Scan for the cell matching the given text and deliver its [X, Y] coordinate at center. 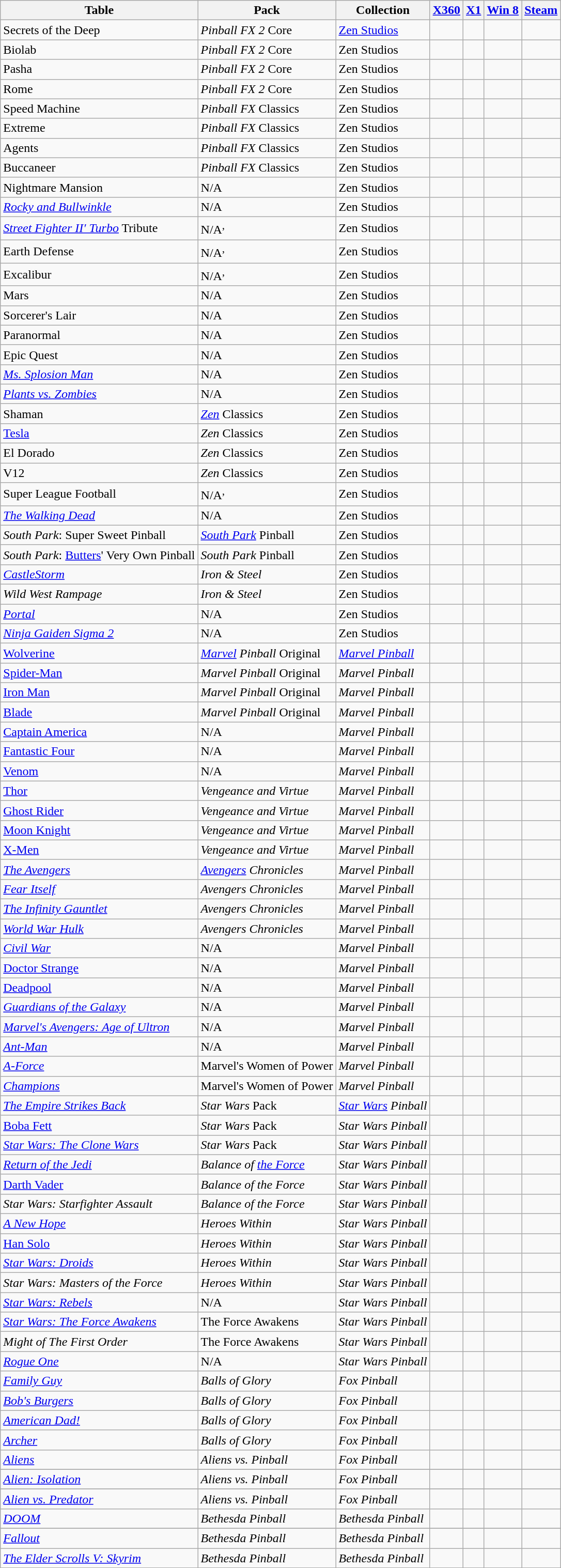
Mars [99, 296]
Portal [99, 614]
Marvel's Avengers: Age of Ultron [99, 1027]
Champions [99, 1086]
Buccaneer [99, 167]
Thor [99, 791]
Deadpool [99, 988]
Shaman [99, 413]
Return of the Jedi [99, 1164]
Pack [267, 10]
South Park: Super Sweet Pinball [99, 535]
Alien: Isolation [99, 1479]
Star Wars: Masters of the Force [99, 1283]
The Avengers [99, 869]
Table [99, 10]
Excalibur [99, 275]
Venom [99, 771]
Star Wars: The Clone Wars [99, 1145]
Agents [99, 148]
Ant-Man [99, 1047]
Blade [99, 712]
Bob's Burgers [99, 1401]
The Empire Strikes Back [99, 1105]
A-Force [99, 1066]
Super League Football [99, 494]
Star Wars: Rebels [99, 1302]
American Dad! [99, 1420]
Guardians of the Galaxy [99, 1007]
Spider-Man [99, 673]
Wild West Rampage [99, 594]
Biolab [99, 50]
Darth Vader [99, 1184]
Extreme [99, 128]
Alien vs. Predator [99, 1499]
Sorcerer's Lair [99, 315]
Epic Quest [99, 355]
X360 [446, 10]
Star Wars: The Force Awakens [99, 1322]
Paranormal [99, 335]
Ghost Rider [99, 810]
South Park: Butters' Very Own Pinball [99, 555]
X-Men [99, 850]
DOOM [99, 1518]
Iron Man [99, 693]
Wolverine [99, 653]
The Walking Dead [99, 515]
Rocky and Bullwinkle [99, 207]
El Dorado [99, 453]
The Infinity Gauntlet [99, 909]
Ms. Splosion Man [99, 374]
Fantastic Four [99, 751]
Win 8 [503, 10]
Street Fighter II′ Turbo Tribute [99, 228]
Earth Defense [99, 251]
Rogue One [99, 1361]
Civil War [99, 948]
Boba Fett [99, 1125]
Secrets of the Deep [99, 30]
Might of The First Order [99, 1342]
Aliens [99, 1459]
Family Guy [99, 1381]
Tesla [99, 434]
CastleStorm [99, 574]
Star Wars: Starfighter Assault [99, 1204]
Speed Machine [99, 109]
Collection [383, 10]
A New Hope [99, 1224]
Moon Knight [99, 830]
Captain America [99, 732]
Doctor Strange [99, 968]
Archer [99, 1440]
Ninja Gaiden Sigma 2 [99, 634]
Fallout [99, 1539]
Rome [99, 89]
Plants vs. Zombies [99, 394]
Star Wars: Droids [99, 1263]
Pasha [99, 69]
V12 [99, 473]
X1 [474, 10]
Steam [541, 10]
World War Hulk [99, 929]
Han Solo [99, 1243]
The Elder Scrolls V: Skyrim [99, 1558]
Fear Itself [99, 889]
Nightmare Mansion [99, 187]
